Detect which cell encompasses the target text, then output its (x, y) center coordinate. 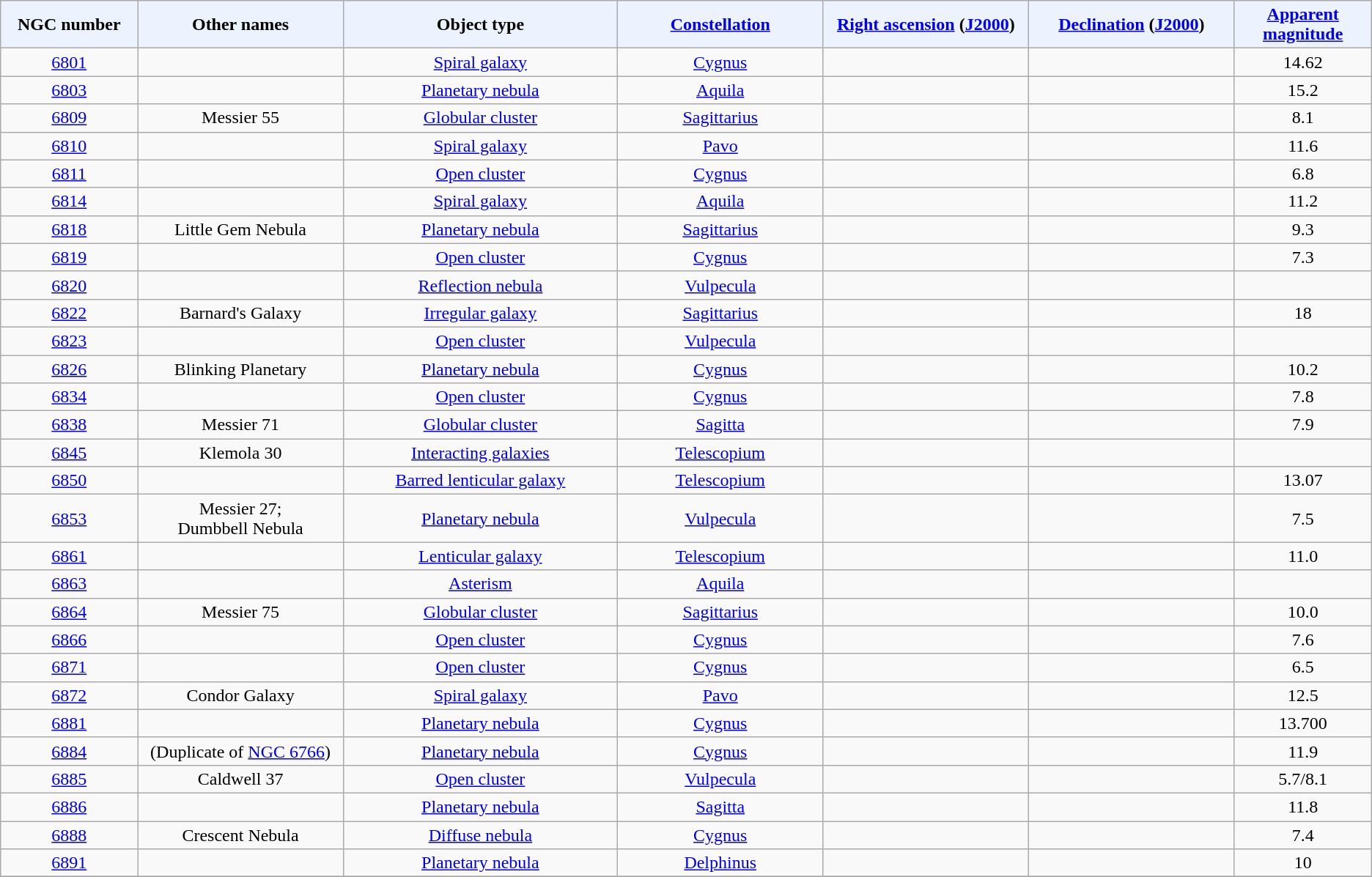
6885 (69, 779)
NGC number (69, 25)
6826 (69, 369)
Reflection nebula (480, 285)
Apparent magnitude (1303, 25)
6801 (69, 62)
6888 (69, 835)
11.0 (1303, 556)
6.5 (1303, 667)
15.2 (1303, 90)
Messier 75 (240, 612)
7.8 (1303, 397)
13.700 (1303, 723)
Blinking Planetary (240, 369)
Object type (480, 25)
7.6 (1303, 640)
Diffuse nebula (480, 835)
6820 (69, 285)
10.2 (1303, 369)
6823 (69, 341)
6853 (69, 519)
Klemola 30 (240, 453)
6884 (69, 751)
Lenticular galaxy (480, 556)
Irregular galaxy (480, 313)
6.8 (1303, 174)
11.2 (1303, 201)
Messier 71 (240, 425)
11.6 (1303, 146)
6850 (69, 481)
14.62 (1303, 62)
6861 (69, 556)
Messier 55 (240, 118)
Barnard's Galaxy (240, 313)
6881 (69, 723)
6891 (69, 863)
7.5 (1303, 519)
Right ascension (J2000) (926, 25)
Little Gem Nebula (240, 229)
9.3 (1303, 229)
6814 (69, 201)
6863 (69, 584)
6834 (69, 397)
6838 (69, 425)
7.3 (1303, 257)
5.7/8.1 (1303, 779)
Other names (240, 25)
7.4 (1303, 835)
6810 (69, 146)
10.0 (1303, 612)
18 (1303, 313)
6866 (69, 640)
11.9 (1303, 751)
6864 (69, 612)
6811 (69, 174)
6886 (69, 807)
Crescent Nebula (240, 835)
6822 (69, 313)
Messier 27;Dumbbell Nebula (240, 519)
6819 (69, 257)
7.9 (1303, 425)
6845 (69, 453)
6818 (69, 229)
Caldwell 37 (240, 779)
6809 (69, 118)
Barred lenticular galaxy (480, 481)
Interacting galaxies (480, 453)
Condor Galaxy (240, 695)
Constellation (720, 25)
10 (1303, 863)
6803 (69, 90)
Asterism (480, 584)
13.07 (1303, 481)
8.1 (1303, 118)
Declination (J2000) (1132, 25)
6872 (69, 695)
12.5 (1303, 695)
11.8 (1303, 807)
Delphinus (720, 863)
6871 (69, 667)
(Duplicate of NGC 6766) (240, 751)
